Locate the cell with the specified text and output its [x, y] center coordinate. 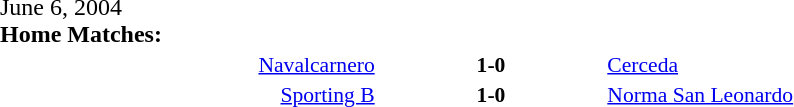
1-0 [492, 64]
